For the text-containing cell, return its midpoint in [X, Y] coordinate format. 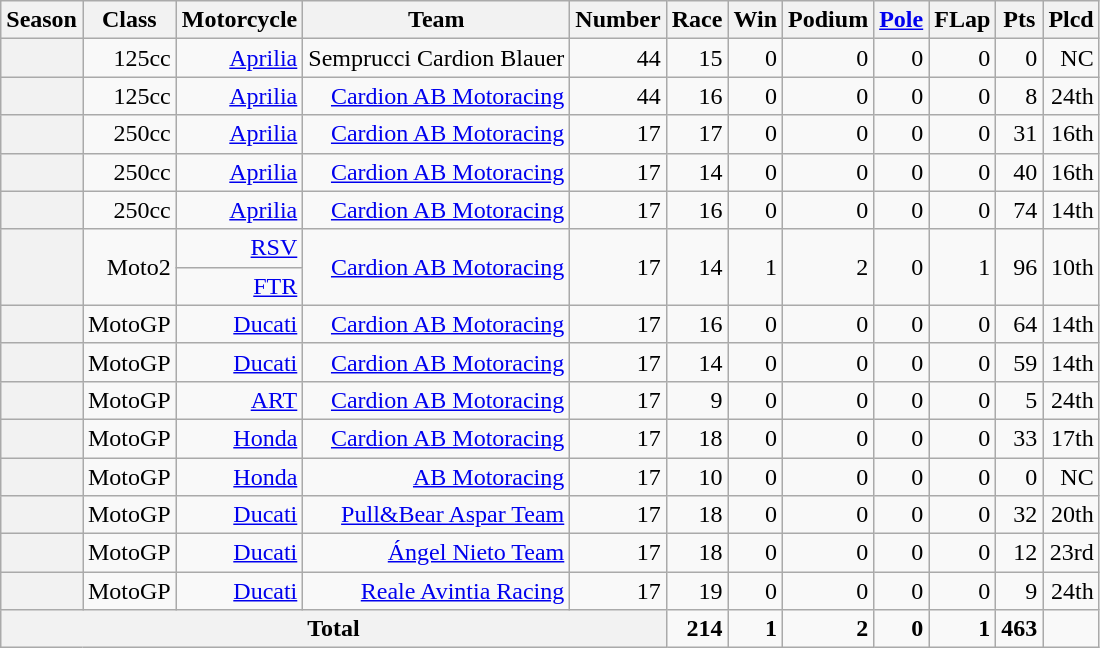
Ángel Nieto Team [436, 553]
20th [1071, 515]
ART [240, 400]
64 [1020, 324]
FTR [240, 286]
74 [1020, 210]
214 [697, 629]
Class [129, 20]
FLap [962, 20]
Number [618, 20]
31 [1020, 134]
Semprucci Cardion Blauer [436, 58]
Moto2 [129, 267]
Race [697, 20]
40 [1020, 172]
Motorcycle [240, 20]
Season [42, 20]
96 [1020, 267]
AB Motoracing [436, 477]
59 [1020, 362]
32 [1020, 515]
Pts [1020, 20]
Team [436, 20]
Plcd [1071, 20]
10th [1071, 267]
23rd [1071, 553]
Total [334, 629]
5 [1020, 400]
33 [1020, 438]
17th [1071, 438]
RSV [240, 248]
Podium [828, 20]
463 [1020, 629]
8 [1020, 96]
15 [697, 58]
Reale Avintia Racing [436, 591]
Win [756, 20]
12 [1020, 553]
Pull&Bear Aspar Team [436, 515]
10 [697, 477]
Pole [902, 20]
19 [697, 591]
